Extract the (x, y) coordinate from the center of the cell holding the provided text.  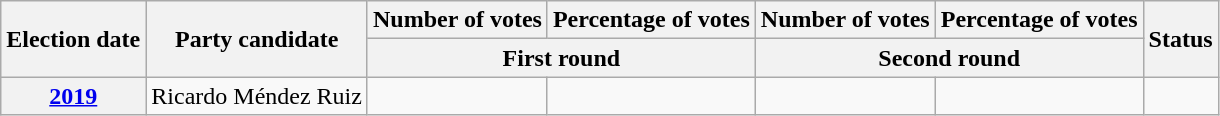
Party candidate (257, 39)
Ricardo Méndez Ruiz (257, 96)
Election date (74, 39)
2019 (74, 96)
Status (1180, 39)
First round (561, 58)
Second round (949, 58)
